For the text-containing cell, return its midpoint in [X, Y] coordinate format. 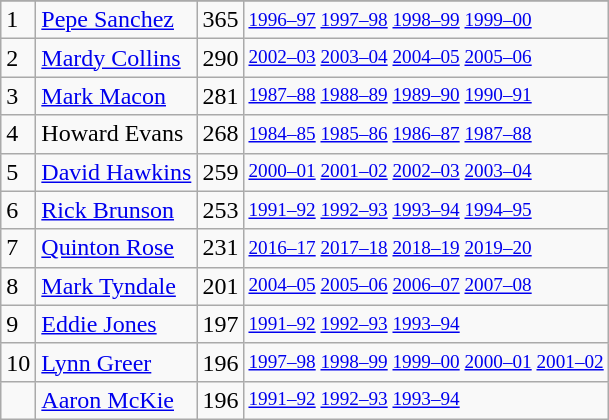
197 [220, 324]
253 [220, 210]
1997–98 1998–99 1999–00 2000–01 2001–02 [426, 362]
8 [18, 286]
4 [18, 134]
3 [18, 96]
Mark Tyndale [116, 286]
1 [18, 20]
5 [18, 172]
2016–17 2017–18 2018–19 2019–20 [426, 248]
201 [220, 286]
268 [220, 134]
10 [18, 362]
6 [18, 210]
2 [18, 58]
Pepe Sanchez [116, 20]
Eddie Jones [116, 324]
9 [18, 324]
Howard Evans [116, 134]
David Hawkins [116, 172]
Quinton Rose [116, 248]
1991–92 1992–93 1993–94 1994–95 [426, 210]
1984–85 1985–86 1986–87 1987–88 [426, 134]
365 [220, 20]
2004–05 2005–06 2006–07 2007–08 [426, 286]
281 [220, 96]
7 [18, 248]
1996–97 1997–98 1998–99 1999–00 [426, 20]
1987–88 1988–89 1989–90 1990–91 [426, 96]
2002–03 2003–04 2004–05 2005–06 [426, 58]
259 [220, 172]
Mark Macon [116, 96]
231 [220, 248]
Lynn Greer [116, 362]
Aaron McKie [116, 400]
290 [220, 58]
Rick Brunson [116, 210]
2000–01 2001–02 2002–03 2003–04 [426, 172]
Mardy Collins [116, 58]
